Pinpoint the cell where the given text exists, returning its (X, Y) midpoint coordinate. 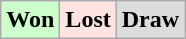
Lost (88, 20)
Won (30, 20)
Draw (150, 20)
